Provide the (x, y) coordinate of the cell's center where the given text is located.  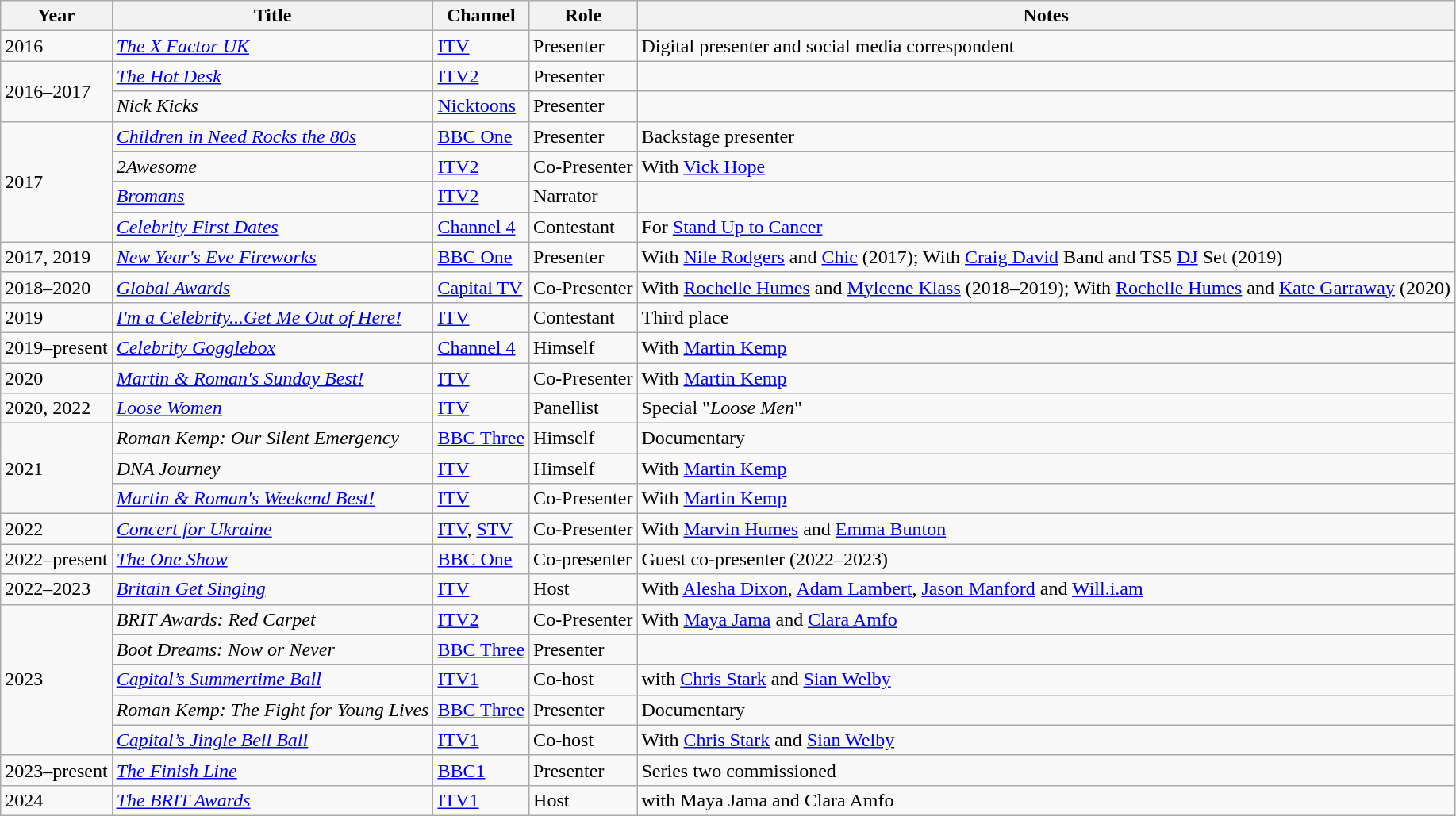
Narrator (583, 197)
2023 (56, 680)
With Maya Jama and Clara Amfo (1046, 619)
with Chris Stark and Sian Welby (1046, 680)
Series two commissioned (1046, 770)
Global Awards (273, 287)
2023–present (56, 770)
Co-presenter (583, 559)
DNA Journey (273, 469)
Children in Need Rocks the 80s (273, 136)
Celebrity Gogglebox (273, 347)
2024 (56, 800)
Capital’s Summertime Ball (273, 680)
2018–2020 (56, 287)
ITV, STV (481, 529)
Celebrity First Dates (273, 227)
The X Factor UK (273, 46)
Role (583, 16)
The One Show (273, 559)
2022–2023 (56, 589)
Concert for Ukraine (273, 529)
2021 (56, 469)
with Maya Jama and Clara Amfo (1046, 800)
Britain Get Singing (273, 589)
Martin & Roman's Weekend Best! (273, 499)
2017 (56, 182)
Year (56, 16)
The BRIT Awards (273, 800)
Guest co-presenter (2022–2023) (1046, 559)
Digital presenter and social media correspondent (1046, 46)
2Awesome (273, 167)
With Alesha Dixon, Adam Lambert, Jason Manford and Will.i.am (1046, 589)
Special "Loose Men" (1046, 408)
With Nile Rodgers and Chic (2017); With Craig David Band and TS5 DJ Set (2019) (1046, 257)
For Stand Up to Cancer (1046, 227)
Nicktoons (481, 106)
Title (273, 16)
BRIT Awards: Red Carpet (273, 619)
2017, 2019 (56, 257)
2020 (56, 378)
Nick Kicks (273, 106)
Capital’s Jingle Bell Ball (273, 740)
Third place (1046, 317)
Backstage presenter (1046, 136)
Boot Dreams: Now or Never (273, 649)
2019–present (56, 347)
2016 (56, 46)
Martin & Roman's Sunday Best! (273, 378)
BBC1 (481, 770)
2020, 2022 (56, 408)
2022–present (56, 559)
With Marvin Humes and Emma Bunton (1046, 529)
With Chris Stark and Sian Welby (1046, 740)
2016–2017 (56, 91)
Notes (1046, 16)
The Hot Desk (273, 76)
Panellist (583, 408)
With Vick Hope (1046, 167)
2019 (56, 317)
Channel (481, 16)
With Rochelle Humes and Myleene Klass (2018–2019); With Rochelle Humes and Kate Garraway (2020) (1046, 287)
I'm a Celebrity...Get Me Out of Here! (273, 317)
2022 (56, 529)
New Year's Eve Fireworks (273, 257)
The Finish Line (273, 770)
Roman Kemp: Our Silent Emergency (273, 439)
Capital TV (481, 287)
Bromans (273, 197)
Loose Women (273, 408)
Roman Kemp: The Fight for Young Lives (273, 710)
